Search for the cell housing the specified text and yield its (x, y) center coordinate. 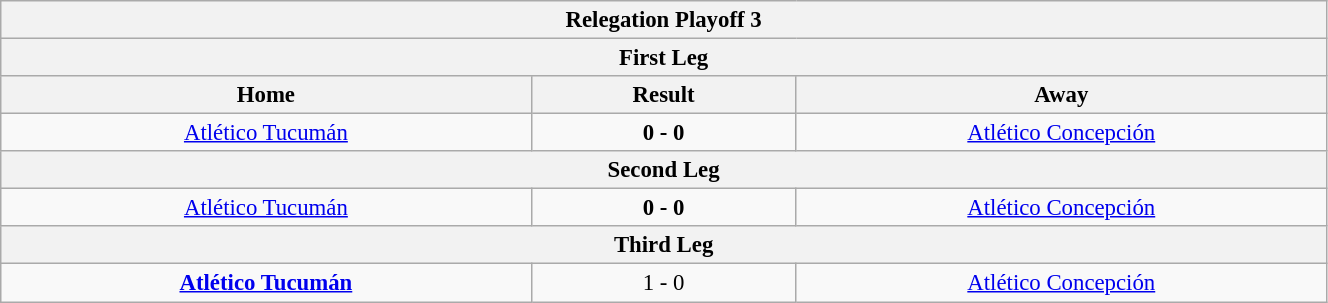
First Leg (664, 58)
Away (1061, 95)
Third Leg (664, 245)
Second Leg (664, 170)
Relegation Playoff 3 (664, 20)
Home (266, 95)
Result (664, 95)
1 - 0 (664, 283)
